Search for the cell housing the specified text and yield its [x, y] center coordinate. 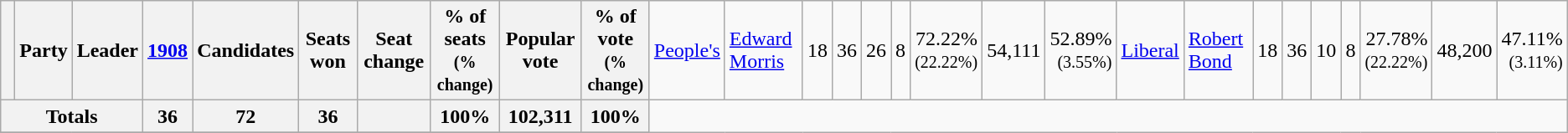
26 [876, 50]
47.11%(3.11%) [1532, 50]
Candidates [246, 50]
People's [687, 50]
1908 [168, 50]
54,111 [1014, 50]
Seat change [394, 50]
% of seats(% change) [465, 50]
48,200 [1464, 50]
Seats won [328, 50]
52.89%(3.55%) [1081, 50]
72 [246, 116]
Popular vote [540, 50]
Robert Bond [1218, 50]
Liberal [1150, 50]
Edward Morris [764, 50]
27.78%(22.22%) [1396, 50]
102,311 [540, 116]
Leader [107, 50]
72.22%(22.22%) [946, 50]
Totals [72, 116]
Party [44, 50]
10 [1327, 50]
% of vote(% change) [615, 50]
